Capture the cell that displays the provided text and extract its [X, Y] central coordinate. 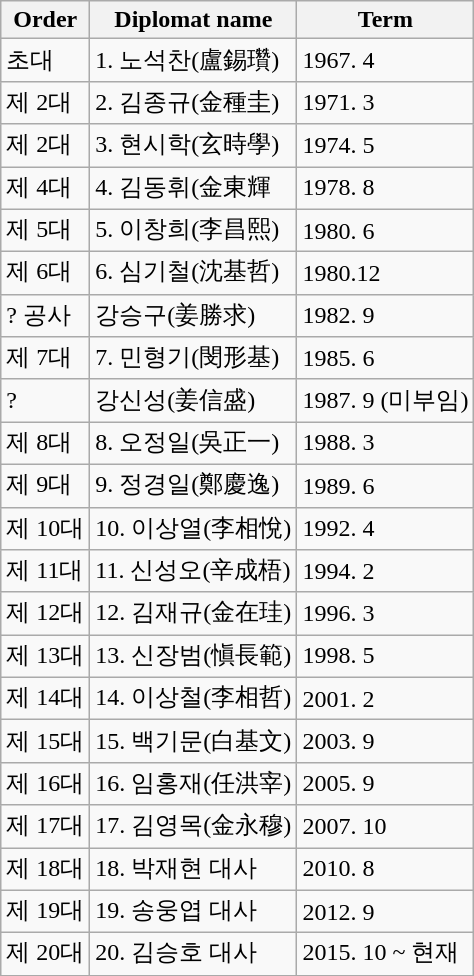
11. 신성오(辛成梧) [194, 572]
2001. 2 [386, 698]
2007. 10 [386, 826]
1985. 6 [386, 358]
강신성(姜信盛) [194, 400]
제 14대 [46, 698]
Order [46, 20]
20. 김승호 대사 [194, 954]
14. 이상철(李相哲) [194, 698]
1989. 6 [386, 486]
제 15대 [46, 742]
1987. 9 (미부임) [386, 400]
18. 박재현 대사 [194, 870]
1994. 2 [386, 572]
1982. 9 [386, 316]
? 공사 [46, 316]
3. 현시학(玄時學) [194, 146]
2005. 9 [386, 784]
제 10대 [46, 528]
제 12대 [46, 614]
16. 임홍재(任洪宰) [194, 784]
1967. 4 [386, 60]
1992. 4 [386, 528]
1998. 5 [386, 656]
6. 심기철(沈基哲) [194, 274]
1996. 3 [386, 614]
제 13대 [46, 656]
제 9대 [46, 486]
2010. 8 [386, 870]
1971. 3 [386, 102]
1980.12 [386, 274]
1978. 8 [386, 188]
7. 민형기(閔形基) [194, 358]
2015. 10 ~ 현재 [386, 954]
15. 백기문(白基文) [194, 742]
10. 이상열(李相悅) [194, 528]
2012. 9 [386, 912]
? [46, 400]
강승구(姜勝求) [194, 316]
4. 김동휘(金東輝 [194, 188]
제 4대 [46, 188]
17. 김영목(金永穆) [194, 826]
제 11대 [46, 572]
제 17대 [46, 826]
Term [386, 20]
초대 [46, 60]
2. 김종규(金種圭) [194, 102]
제 8대 [46, 444]
5. 이창희(李昌熙) [194, 230]
1974. 5 [386, 146]
제 20대 [46, 954]
12. 김재규(金在珪) [194, 614]
제 7대 [46, 358]
1980. 6 [386, 230]
Diplomat name [194, 20]
제 16대 [46, 784]
13. 신장범(愼長範) [194, 656]
제 6대 [46, 274]
제 19대 [46, 912]
1. 노석찬(盧錫瓚) [194, 60]
1988. 3 [386, 444]
2003. 9 [386, 742]
9. 정경일(鄭慶逸) [194, 486]
제 18대 [46, 870]
19. 송웅엽 대사 [194, 912]
제 5대 [46, 230]
8. 오정일(吳正一) [194, 444]
